Scan for the cell matching the given text and deliver its [X, Y] coordinate at center. 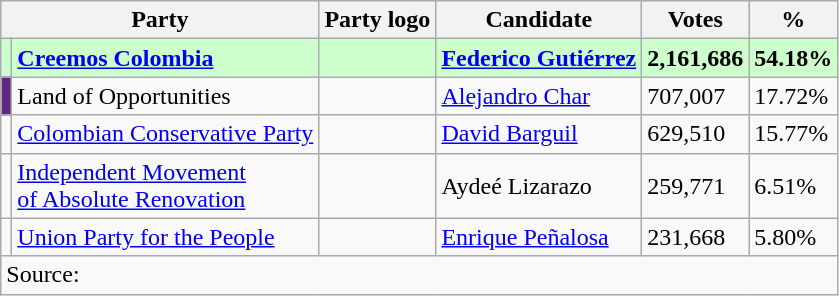
6.51% [794, 186]
Independent Movementof Absolute Renovation [166, 186]
Source: [420, 275]
Candidate [539, 20]
Colombian Conservative Party [166, 134]
629,510 [696, 134]
Alejandro Char [539, 96]
% [794, 20]
Union Party for the People [166, 237]
231,668 [696, 237]
5.80% [794, 237]
707,007 [696, 96]
15.77% [794, 134]
Party [160, 20]
Land of Opportunities [166, 96]
259,771 [696, 186]
David Barguil [539, 134]
Federico Gutiérrez [539, 58]
Party logo [378, 20]
Aydeé Lizarazo [539, 186]
54.18% [794, 58]
Creemos Colombia [166, 58]
Votes [696, 20]
Enrique Peñalosa [539, 237]
2,161,686 [696, 58]
17.72% [794, 96]
